Provide the [X, Y] coordinate of the cell's center where the given text is located.  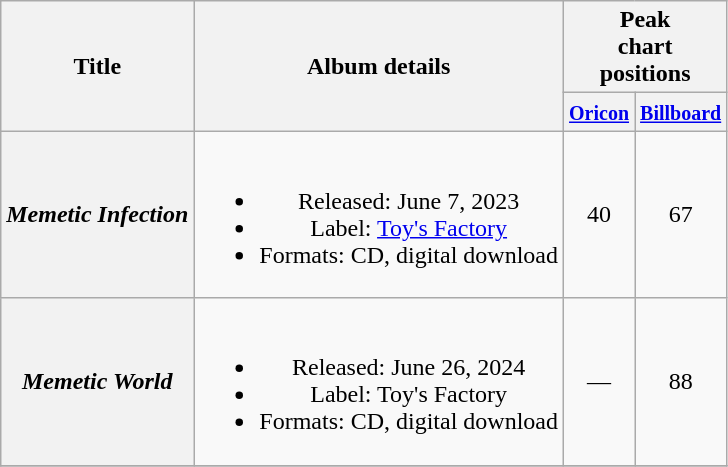
Album details [379, 66]
— [600, 382]
Peak chart positions [646, 47]
Memetic World [98, 382]
40 [600, 214]
Oricon [600, 112]
67 [681, 214]
Memetic Infection [98, 214]
Released: June 26, 2024Label: Toy's FactoryFormats: CD, digital download [379, 382]
Billboard [681, 112]
Released: June 7, 2023Label: Toy's FactoryFormats: CD, digital download [379, 214]
88 [681, 382]
Title [98, 66]
